Return (X, Y) of the center of cell containing provided text 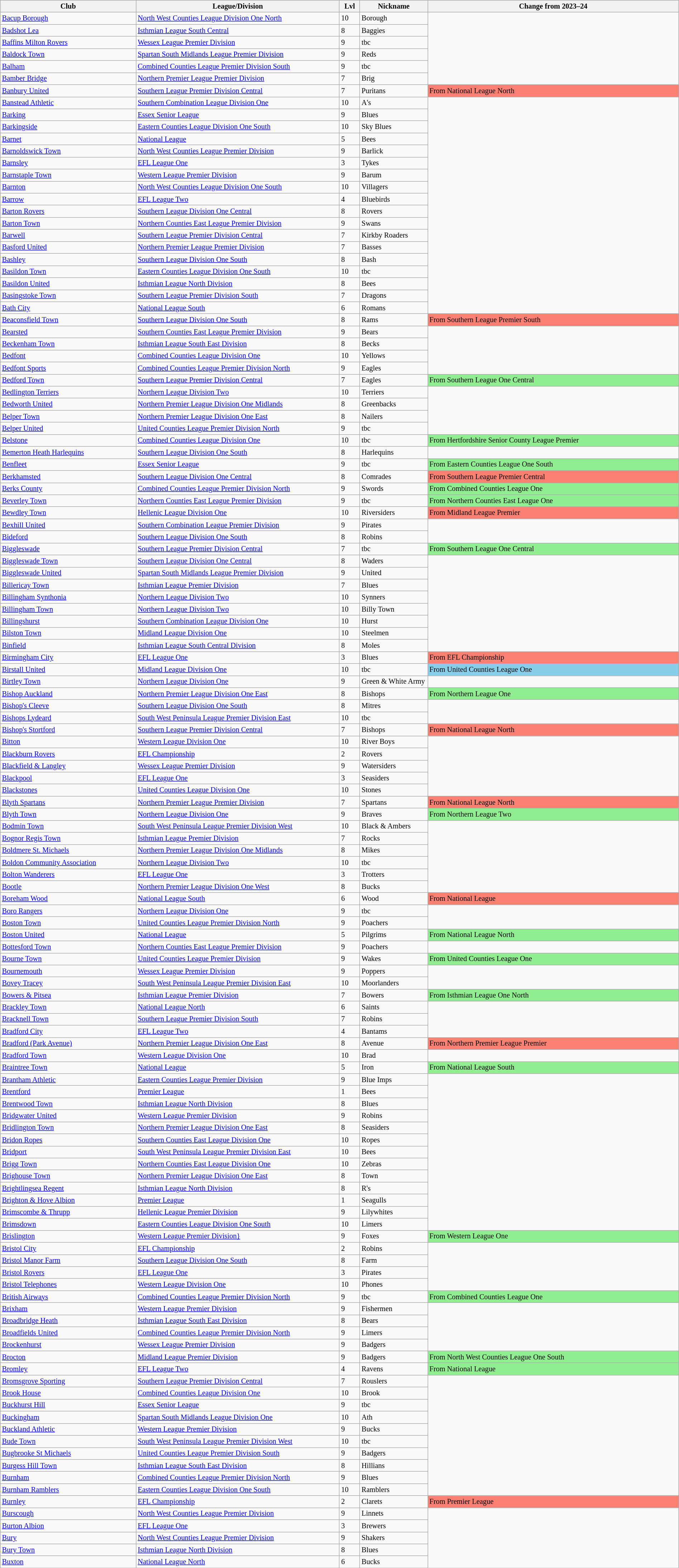
Northern Counties East League Division One (238, 1164)
Biggleswade United (68, 573)
Bitton (68, 742)
League/Division (238, 6)
Bishops Lydeard (68, 718)
Rocks (394, 838)
Barnet (68, 139)
Boldmere St. Michaels (68, 850)
From National League South (553, 1067)
Barking (68, 115)
Black & Ambers (394, 826)
Birmingham City (68, 658)
Brig (394, 78)
Hillians (394, 1466)
Bacup Borough (68, 18)
Green & White Army (394, 682)
Boro Rangers (68, 911)
From Northern League One (553, 694)
Bamber Bridge (68, 78)
Boldon Community Association (68, 862)
Comrades (394, 477)
Braves (394, 814)
A's (394, 103)
Change from 2023–24 (553, 6)
Zebras (394, 1164)
Northern Premier League Division One West (238, 886)
Bishop's Cleeve (68, 706)
Bradford (Park Avenue) (68, 1043)
Bedfont Sports (68, 368)
Barlick (394, 151)
Birstall United (68, 669)
Brook House (68, 1393)
Bottesford Town (68, 947)
Yellows (394, 356)
Bideford (68, 537)
Mitres (394, 706)
Mikes (394, 850)
Burgess Hill Town (68, 1466)
Barnstaple Town (68, 175)
Bearsted (68, 332)
Berks County (68, 489)
United Counties League Premier Division South (238, 1453)
Isthmian League South Central (238, 30)
Lvl (350, 6)
Brigg Town (68, 1164)
Borough (394, 18)
Brentford (68, 1091)
Romans (394, 308)
Broadfields United (68, 1333)
Bowers & Pitsea (68, 995)
Bournemouth (68, 971)
Lilywhites (394, 1212)
Barrow (68, 199)
Brixham (68, 1309)
Bemerton Heath Harlequins (68, 453)
Boston United (68, 935)
Blyth Spartans (68, 802)
From Southern League Premier South (553, 320)
Blyth Town (68, 814)
Bromley (68, 1369)
Hellenic League Premier Division (238, 1212)
Barton Town (68, 223)
Spartans (394, 802)
Boston Town (68, 923)
From Northern Premier League Premier (553, 1043)
Riversiders (394, 513)
Trotters (394, 875)
Becks (394, 344)
Barwell (68, 235)
Nickname (394, 6)
Brimsdown (68, 1224)
Baldock Town (68, 54)
Bexhill United (68, 525)
Combined Counties League Premier Division South (238, 67)
Nailers (394, 416)
From Premier League (553, 1502)
Balham (68, 67)
Brightlingsea Regent (68, 1188)
From Northern League Two (553, 814)
Blackstones (68, 790)
Bodmin Town (68, 826)
From North West Counties League One South (553, 1357)
Bracknell Town (68, 1019)
Bridlington Town (68, 1128)
Bourne Town (68, 959)
United Counties League Premier Division (238, 959)
Blue Imps (394, 1080)
Buckland Athletic (68, 1429)
Bantams (394, 1031)
From Hertfordshire Senior County League Premier (553, 440)
Biggleswade (68, 549)
Bedfont (68, 356)
Farm (394, 1261)
Bath City (68, 308)
Bristol Telephones (68, 1285)
Bishop's Stortford (68, 730)
Boreham Wood (68, 899)
Wood (394, 899)
Fishermen (394, 1309)
Town (394, 1176)
Swords (394, 489)
Barum (394, 175)
Billy Town (394, 609)
Barton Rovers (68, 211)
Basildon Town (68, 272)
Bash (394, 259)
Basford United (68, 247)
Burnley (68, 1502)
Saints (394, 1007)
Brantham Athletic (68, 1080)
Puritans (394, 91)
Spartan South Midlands League Division One (238, 1417)
Ropes (394, 1140)
From Isthmian League One North (553, 995)
Poppers (394, 971)
Brewers (394, 1526)
Bristol Manor Farm (68, 1261)
Bowers (394, 995)
Bude Town (68, 1441)
From Northern Counties East League One (553, 501)
Club (68, 6)
Buckhurst Hill (68, 1405)
Bristol Rovers (68, 1272)
Rams (394, 320)
Billingshurst (68, 621)
Brighouse Town (68, 1176)
Beverley Town (68, 501)
Benfleet (68, 464)
Steelmen (394, 633)
Tykes (394, 163)
Basingstoke Town (68, 296)
Barnton (68, 187)
Reds (394, 54)
Banbury United (68, 91)
Brockenhurst (68, 1345)
Dragons (394, 296)
Ath (394, 1417)
Linnets (394, 1514)
Bashley (68, 259)
Shakers (394, 1538)
Waders (394, 561)
Bugbrooke St Michaels (68, 1453)
Iron (394, 1067)
Basildon United (68, 283)
Burton Albion (68, 1526)
Swans (394, 223)
Belstone (68, 440)
Avenue (394, 1043)
R's (394, 1188)
Eastern Counties League Premier Division (238, 1080)
Wakes (394, 959)
Blackburn Rovers (68, 754)
Banstead Athletic (68, 103)
Baffins Milton Rovers (68, 42)
Billericay Town (68, 585)
Brighton & Hove Albion (68, 1200)
Bedford Town (68, 380)
Brook (394, 1393)
Stones (394, 790)
Burnham Ramblers (68, 1490)
Brislington (68, 1236)
Southern Combination League Premier Division (238, 525)
Baggies (394, 30)
Brackley Town (68, 1007)
United (394, 573)
From Western League One (553, 1236)
Biggleswade Town (68, 561)
Buxton (68, 1562)
Bewdley Town (68, 513)
Bromsgrove Sporting (68, 1381)
Phones (394, 1285)
Harlequins (394, 453)
From Eastern Counties League One South (553, 464)
Foxes (394, 1236)
Beaconsfield Town (68, 320)
Western League Premier Division} (238, 1236)
Midland League Premier Division (238, 1357)
From Midland League Premier (553, 513)
Bishop Auckland (68, 694)
Bury (68, 1538)
Bovey Tracey (68, 983)
North West Counties League Division One South (238, 187)
Southern Counties East League Division One (238, 1140)
From EFL Championship (553, 658)
Bradford City (68, 1031)
Hurst (394, 621)
Greenbacks (394, 404)
Braintree Town (68, 1067)
Basses (394, 247)
Belper United (68, 428)
Pilgrims (394, 935)
Buckingham (68, 1417)
Watersiders (394, 766)
Billingham Town (68, 609)
From Southern League Premier Central (553, 477)
Bognor Regis Town (68, 838)
Moorlanders (394, 983)
Barnsley (68, 163)
Villagers (394, 187)
Clarets (394, 1502)
Seagulls (394, 1200)
Ramblers (394, 1490)
Bradford Town (68, 1055)
United Counties League Division One (238, 790)
Brentwood Town (68, 1104)
Brocton (68, 1357)
Badshot Lea (68, 30)
Birtley Town (68, 682)
Terriers (394, 392)
Blackpool (68, 778)
North West Counties League Division One North (238, 18)
Barkingside (68, 127)
Burscough (68, 1514)
Brimscombe & Thrupp (68, 1212)
Isthmian League South Central Division (238, 645)
Blackfield & Langley (68, 766)
Hellenic League Division One (238, 513)
Bootle (68, 886)
Ravens (394, 1369)
Barnoldswick Town (68, 151)
Bilston Town (68, 633)
Brad (394, 1055)
Bolton Wanderers (68, 875)
Rouslers (394, 1381)
Binfield (68, 645)
Southern Counties East League Premier Division (238, 332)
Bridgwater United (68, 1116)
Synners (394, 597)
British Airways (68, 1297)
Bury Town (68, 1550)
Beckenham Town (68, 344)
Bristol City (68, 1248)
Belper Town (68, 416)
Kirkby Roaders (394, 235)
Burnham (68, 1477)
Sky Blues (394, 127)
Bedlington Terriers (68, 392)
Moles (394, 645)
Bridon Ropes (68, 1140)
Bluebirds (394, 199)
Berkhamsted (68, 477)
Broadbridge Heath (68, 1321)
Bridport (68, 1152)
Bedworth United (68, 404)
Billingham Synthonia (68, 597)
River Boys (394, 742)
